Scan for the cell matching the given text and deliver its [X, Y] coordinate at center. 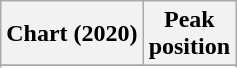
Peakposition [189, 34]
Chart (2020) [72, 34]
